Scan for the cell matching the given text and deliver its (x, y) coordinate at center. 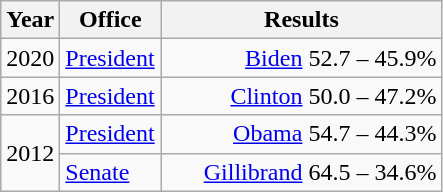
Year (30, 20)
2012 (30, 153)
Obama 54.7 – 44.3% (302, 134)
Results (302, 20)
Gillibrand 64.5 – 34.6% (302, 172)
2016 (30, 96)
Senate (110, 172)
Clinton 50.0 – 47.2% (302, 96)
Office (110, 20)
Biden 52.7 – 45.9% (302, 58)
2020 (30, 58)
